From the cell containing the given text, extract its center point as (X, Y) coordinate. 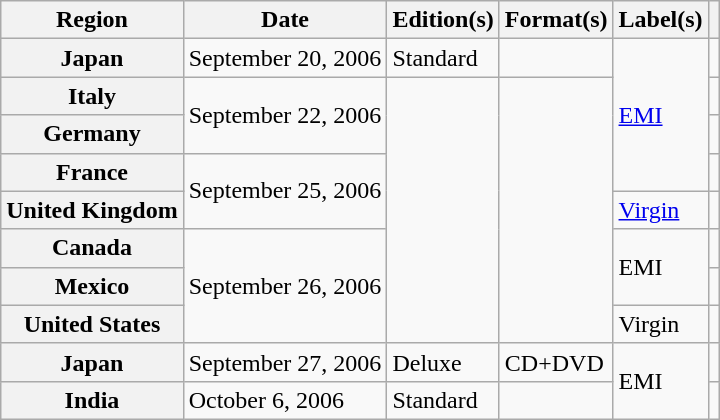
United Kingdom (92, 210)
September 22, 2006 (285, 115)
September 26, 2006 (285, 286)
India (92, 400)
CD+DVD (556, 362)
Date (285, 20)
United States (92, 324)
September 20, 2006 (285, 58)
Deluxe (443, 362)
Mexico (92, 286)
October 6, 2006 (285, 400)
Germany (92, 134)
France (92, 172)
September 27, 2006 (285, 362)
Format(s) (556, 20)
September 25, 2006 (285, 191)
Region (92, 20)
Canada (92, 248)
Italy (92, 96)
Edition(s) (443, 20)
Label(s) (660, 20)
